Scan for the cell matching the given text and deliver its (x, y) coordinate at center. 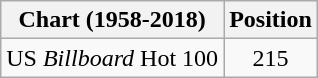
215 (271, 58)
US Billboard Hot 100 (112, 58)
Chart (1958-2018) (112, 20)
Position (271, 20)
